For the text-containing cell, return its midpoint in (x, y) coordinate format. 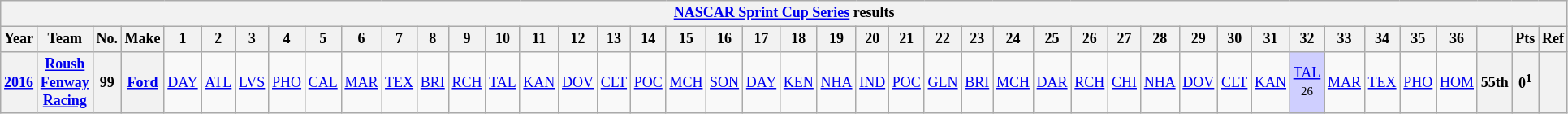
34 (1382, 39)
55th (1494, 82)
2 (218, 39)
6 (361, 39)
15 (686, 39)
TAL (503, 82)
32 (1307, 39)
TAL26 (1307, 82)
21 (907, 39)
Year (19, 39)
18 (798, 39)
4 (287, 39)
Make (143, 39)
12 (578, 39)
11 (539, 39)
25 (1052, 39)
26 (1090, 39)
5 (323, 39)
GLN (943, 82)
13 (614, 39)
28 (1160, 39)
16 (724, 39)
30 (1234, 39)
Pts (1525, 39)
2016 (19, 82)
DAR (1052, 82)
27 (1125, 39)
35 (1418, 39)
20 (872, 39)
CAL (323, 82)
36 (1457, 39)
Ref (1553, 39)
17 (761, 39)
22 (943, 39)
NASCAR Sprint Cup Series results (784, 13)
8 (432, 39)
29 (1199, 39)
HOM (1457, 82)
3 (252, 39)
IND (872, 82)
SON (724, 82)
Ford (143, 82)
7 (400, 39)
23 (978, 39)
31 (1271, 39)
LVS (252, 82)
99 (107, 82)
1 (183, 39)
Roush Fenway Racing (65, 82)
KEN (798, 82)
CHI (1125, 82)
19 (836, 39)
No. (107, 39)
9 (467, 39)
01 (1525, 82)
Team (65, 39)
33 (1345, 39)
24 (1013, 39)
10 (503, 39)
ATL (218, 82)
14 (648, 39)
